Locate the cell with the specified text and output its [x, y] center coordinate. 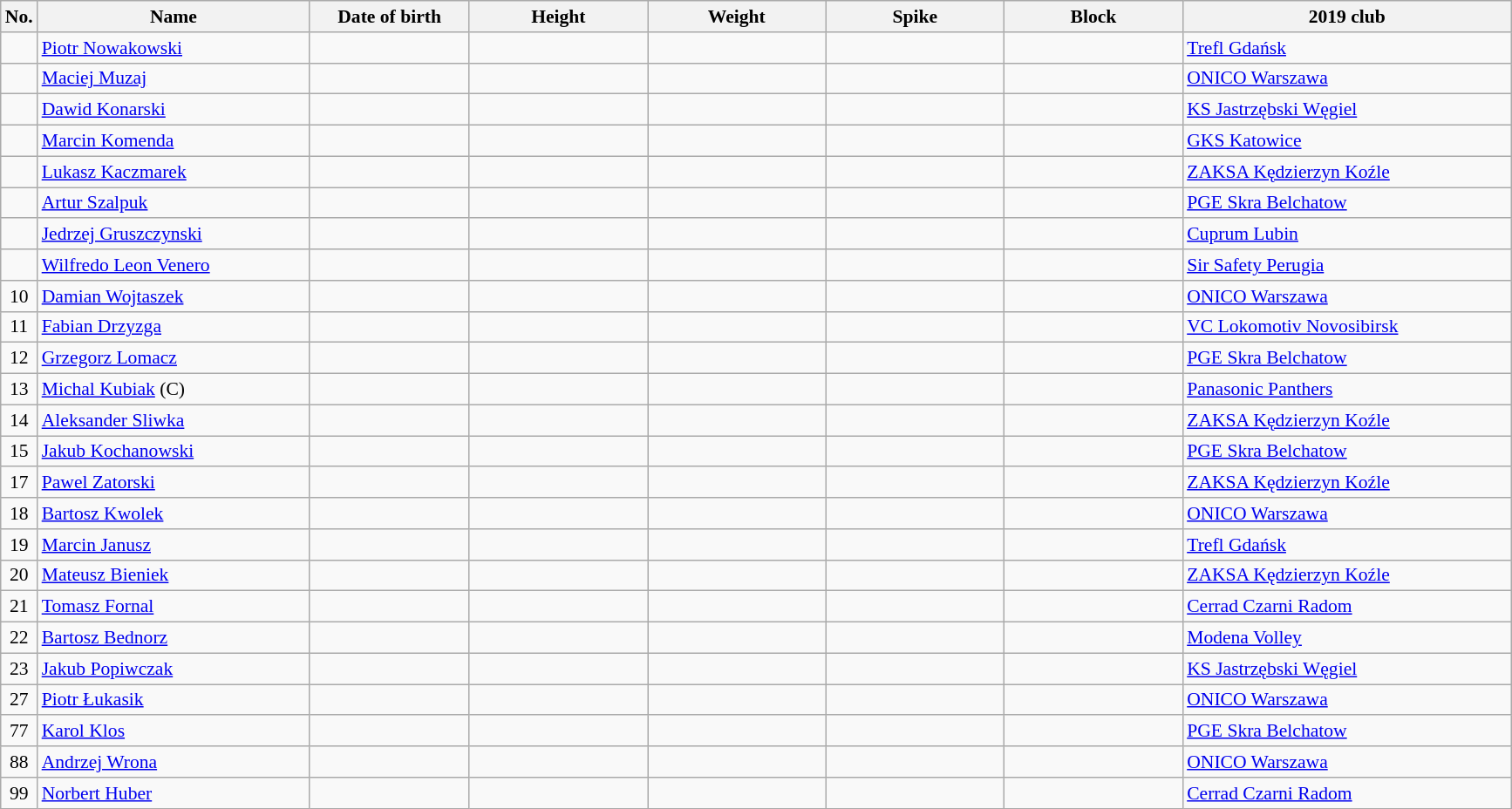
22 [19, 638]
Height [558, 17]
13 [19, 390]
77 [19, 731]
Wilfredo Leon Venero [174, 265]
Karol Klos [174, 731]
Pawel Zatorski [174, 483]
21 [19, 607]
2019 club [1346, 17]
Block [1093, 17]
VC Lokomotiv Novosibirsk [1346, 327]
Damian Wojtaszek [174, 296]
Michal Kubiak (C) [174, 390]
88 [19, 762]
99 [19, 793]
19 [19, 545]
23 [19, 669]
Date of birth [389, 17]
11 [19, 327]
Andrzej Wrona [174, 762]
Mateusz Bieniek [174, 575]
Sir Safety Perugia [1346, 265]
No. [19, 17]
Aleksander Sliwka [174, 420]
Norbert Huber [174, 793]
17 [19, 483]
Piotr Nowakowski [174, 48]
Bartosz Kwolek [174, 513]
GKS Katowice [1346, 141]
18 [19, 513]
Artur Szalpuk [174, 203]
Panasonic Panthers [1346, 390]
Piotr Łukasik [174, 700]
Bartosz Bednorz [174, 638]
Marcin Janusz [174, 545]
Lukasz Kaczmarek [174, 172]
Modena Volley [1346, 638]
Weight [738, 17]
20 [19, 575]
27 [19, 700]
Fabian Drzyzga [174, 327]
Tomasz Fornal [174, 607]
Name [174, 17]
Jakub Popiwczak [174, 669]
Marcin Komenda [174, 141]
15 [19, 452]
Maciej Muzaj [174, 78]
Cuprum Lubin [1346, 235]
Grzegorz Lomacz [174, 358]
10 [19, 296]
12 [19, 358]
Jakub Kochanowski [174, 452]
Dawid Konarski [174, 110]
Jedrzej Gruszczynski [174, 235]
Spike [916, 17]
14 [19, 420]
